Pinpoint the cell where the given text exists, returning its [x, y] midpoint coordinate. 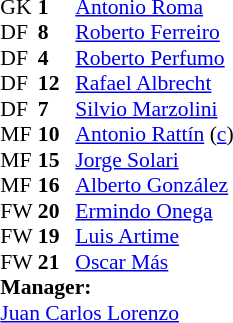
19 [57, 237]
Antonio Rattín (c) [154, 135]
12 [57, 83]
Rafael Albrecht [154, 83]
Roberto Ferreiro [154, 33]
Alberto González [154, 185]
Silvio Marzolini [154, 109]
8 [57, 33]
Manager: [116, 287]
16 [57, 185]
20 [57, 211]
4 [57, 58]
Luis Artime [154, 237]
10 [57, 135]
Ermindo Onega [154, 211]
Jorge Solari [154, 160]
Oscar Más [154, 262]
Roberto Perfumo [154, 58]
21 [57, 262]
15 [57, 160]
7 [57, 109]
